Determine the (X, Y) coordinate at the center of the cell enclosing the given text.  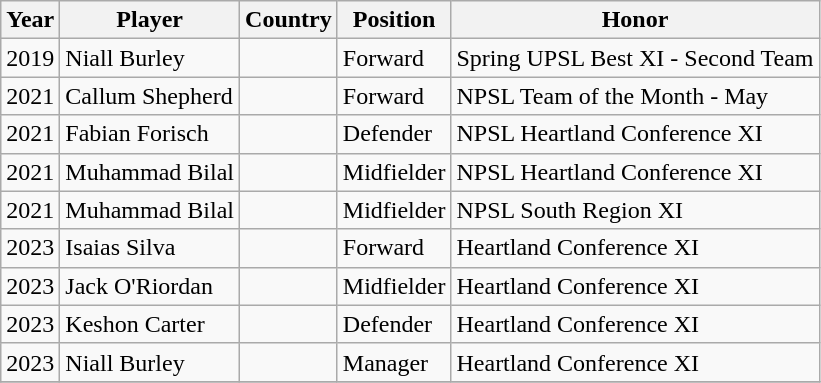
Callum Shepherd (150, 96)
2019 (30, 58)
Isaias Silva (150, 248)
Honor (635, 20)
Position (394, 20)
Jack O'Riordan (150, 286)
NPSL Team of the Month - May (635, 96)
Player (150, 20)
Fabian Forisch (150, 134)
Spring UPSL Best XI - Second Team (635, 58)
NPSL South Region XI (635, 210)
Country (289, 20)
Year (30, 20)
Keshon Carter (150, 324)
Manager (394, 362)
